Pinpoint the cell where the given text exists, returning its [x, y] midpoint coordinate. 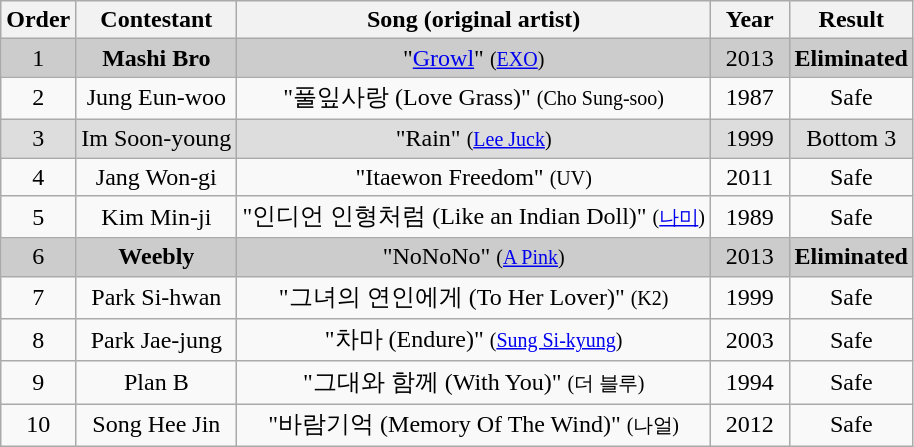
Plan B [156, 382]
9 [38, 382]
2003 [750, 340]
Order [38, 20]
1 [38, 58]
7 [38, 298]
Song Hee Jin [156, 426]
Song (original artist) [474, 20]
8 [38, 340]
"NoNoNo" (A Pink) [474, 257]
Im Soon-young [156, 138]
"차마 (Endure)" (Sung Si-kyung) [474, 340]
"Rain" (Lee Juck) [474, 138]
3 [38, 138]
4 [38, 177]
Jung Eun-woo [156, 98]
2011 [750, 177]
"그대와 함께 (With You)" (더 블루) [474, 382]
Mashi Bro [156, 58]
"그녀의 연인에게 (To Her Lover)" (K2) [474, 298]
Contestant [156, 20]
"Itaewon Freedom" (UV) [474, 177]
Bottom 3 [851, 138]
10 [38, 426]
Park Si-hwan [156, 298]
"Growl" (EXO) [474, 58]
Result [851, 20]
Year [750, 20]
Jang Won-gi [156, 177]
5 [38, 218]
2012 [750, 426]
6 [38, 257]
"풀잎사랑 (Love Grass)" (Cho Sung-soo) [474, 98]
Weebly [156, 257]
1994 [750, 382]
2 [38, 98]
Kim Min-ji [156, 218]
1989 [750, 218]
Park Jae-jung [156, 340]
1987 [750, 98]
"인디언 인형처럼 (Like an Indian Doll)" (나미) [474, 218]
"바람기억 (Memory Of The Wind)" (나얼) [474, 426]
